Provide the [x, y] coordinate of the cell's center where the given text is located.  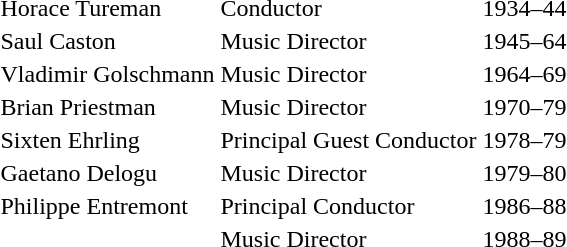
Principal Guest Conductor [348, 140]
Principal Conductor [348, 206]
